Search for the cell housing the specified text and yield its [x, y] center coordinate. 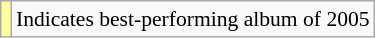
Indicates best-performing album of 2005 [193, 19]
